Output the (X, Y) coordinate of the center of the cell containing the given text.  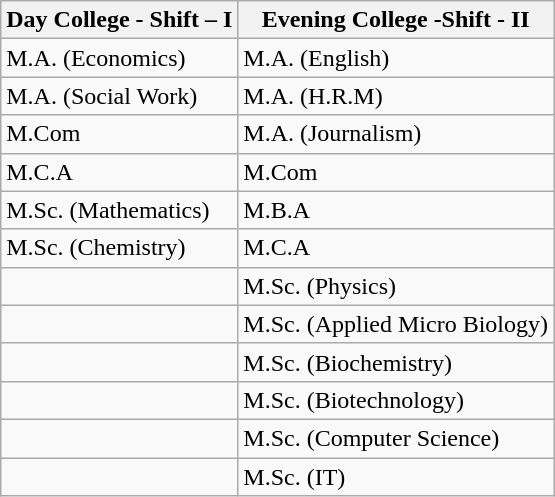
Day College - Shift – I (120, 20)
M.A. (Journalism) (396, 134)
M.Sc. (Mathematics) (120, 210)
M.Sc. (Computer Science) (396, 438)
M.Sc. (Biotechnology) (396, 400)
M.A. (H.R.M) (396, 96)
M.Sc. (Chemistry) (120, 248)
M.A. (Economics) (120, 58)
M.A. (Social Work) (120, 96)
M.B.A (396, 210)
M.Sc. (IT) (396, 477)
Evening College -Shift - II (396, 20)
M.Sc. (Applied Micro Biology) (396, 324)
M.Sc. (Biochemistry) (396, 362)
M.Sc. (Physics) (396, 286)
M.A. (English) (396, 58)
